Return (X, Y) of the center of cell containing provided text 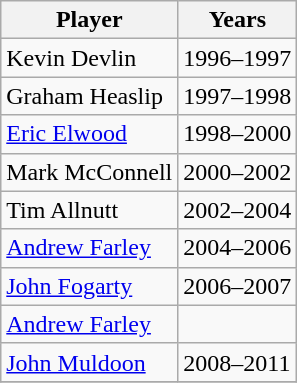
Tim Allnutt (90, 210)
Kevin Devlin (90, 58)
1998–2000 (238, 134)
Player (90, 20)
Mark McConnell (90, 172)
2006–2007 (238, 286)
Eric Elwood (90, 134)
2004–2006 (238, 248)
2008–2011 (238, 362)
1996–1997 (238, 58)
Graham Heaslip (90, 96)
John Muldoon (90, 362)
1997–1998 (238, 96)
John Fogarty (90, 286)
2000–2002 (238, 172)
2002–2004 (238, 210)
Years (238, 20)
